Detect which cell encompasses the target text, then output its [X, Y] center coordinate. 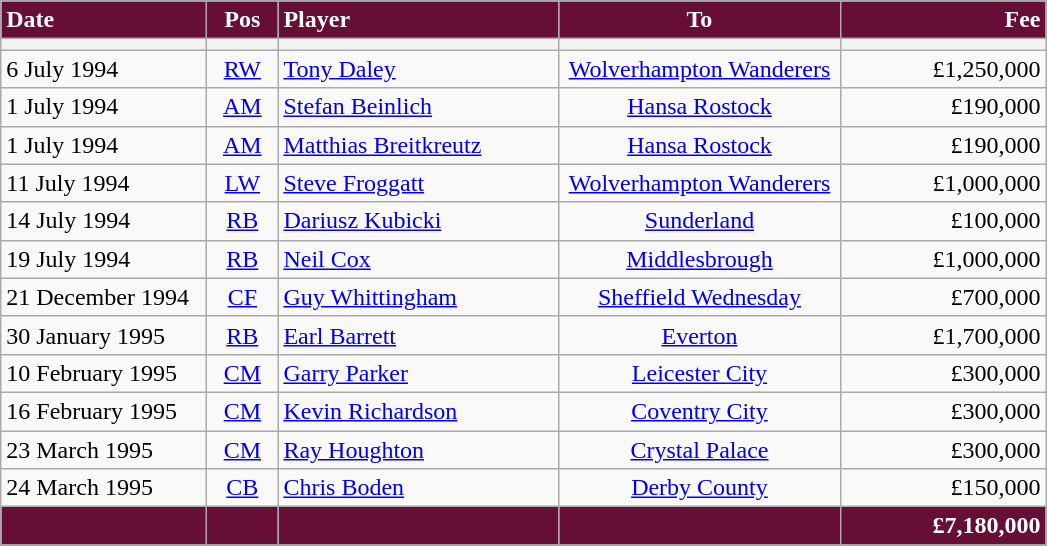
Dariusz Kubicki [418, 221]
CF [242, 297]
Guy Whittingham [418, 297]
£1,700,000 [943, 335]
11 July 1994 [104, 183]
Matthias Breitkreutz [418, 145]
Derby County [700, 488]
23 March 1995 [104, 449]
16 February 1995 [104, 411]
£700,000 [943, 297]
Everton [700, 335]
Coventry City [700, 411]
30 January 1995 [104, 335]
Pos [242, 20]
Tony Daley [418, 69]
£150,000 [943, 488]
Stefan Beinlich [418, 107]
Sheffield Wednesday [700, 297]
Neil Cox [418, 259]
Player [418, 20]
Leicester City [700, 373]
Steve Froggatt [418, 183]
£1,250,000 [943, 69]
14 July 1994 [104, 221]
Sunderland [700, 221]
£7,180,000 [943, 526]
Crystal Palace [700, 449]
19 July 1994 [104, 259]
RW [242, 69]
Kevin Richardson [418, 411]
£100,000 [943, 221]
6 July 1994 [104, 69]
LW [242, 183]
Garry Parker [418, 373]
10 February 1995 [104, 373]
To [700, 20]
Earl Barrett [418, 335]
Fee [943, 20]
21 December 1994 [104, 297]
24 March 1995 [104, 488]
Date [104, 20]
Ray Houghton [418, 449]
Chris Boden [418, 488]
CB [242, 488]
Middlesbrough [700, 259]
